Identify which cell holds the provided text, then report its [X, Y] central coordinate. 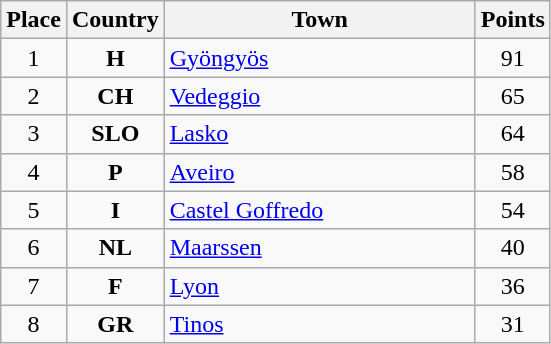
GR [115, 324]
Castel Goffredo [320, 210]
91 [512, 58]
NL [115, 248]
F [115, 286]
65 [512, 96]
Aveiro [320, 172]
7 [34, 286]
64 [512, 134]
31 [512, 324]
2 [34, 96]
CH [115, 96]
Town [320, 20]
5 [34, 210]
H [115, 58]
Lasko [320, 134]
Gyöngyös [320, 58]
58 [512, 172]
Points [512, 20]
40 [512, 248]
P [115, 172]
I [115, 210]
8 [34, 324]
Tinos [320, 324]
Maarssen [320, 248]
Vedeggio [320, 96]
Lyon [320, 286]
Place [34, 20]
36 [512, 286]
6 [34, 248]
3 [34, 134]
4 [34, 172]
1 [34, 58]
Country [115, 20]
54 [512, 210]
SLO [115, 134]
